Capture the cell that displays the provided text and extract its (X, Y) central coordinate. 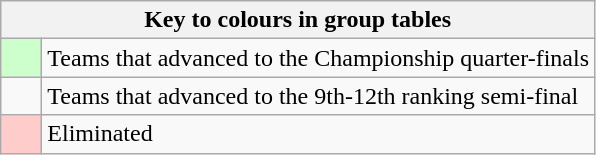
Teams that advanced to the 9th-12th ranking semi-final (318, 96)
Teams that advanced to the Championship quarter-finals (318, 58)
Eliminated (318, 134)
Key to colours in group tables (298, 20)
